Extract the [X, Y] coordinate from the center of the cell holding the provided text.  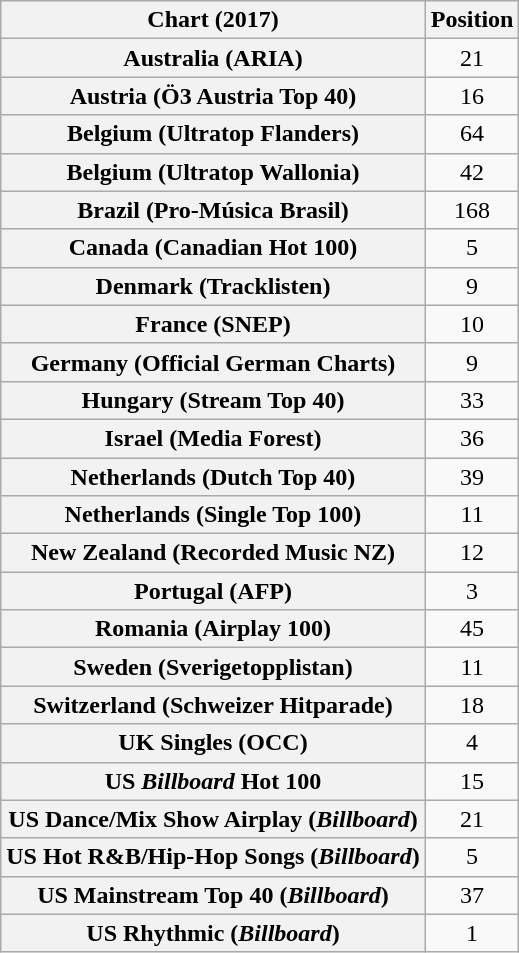
Brazil (Pro-Música Brasil) [213, 210]
Netherlands (Single Top 100) [213, 515]
168 [472, 210]
Belgium (Ultratop Wallonia) [213, 172]
Austria (Ö3 Austria Top 40) [213, 96]
US Mainstream Top 40 (Billboard) [213, 895]
US Rhythmic (Billboard) [213, 933]
US Billboard Hot 100 [213, 781]
42 [472, 172]
33 [472, 400]
Portugal (AFP) [213, 591]
16 [472, 96]
Australia (ARIA) [213, 58]
12 [472, 553]
10 [472, 324]
UK Singles (OCC) [213, 743]
Germany (Official German Charts) [213, 362]
Belgium (Ultratop Flanders) [213, 134]
Canada (Canadian Hot 100) [213, 248]
New Zealand (Recorded Music NZ) [213, 553]
3 [472, 591]
45 [472, 629]
37 [472, 895]
Switzerland (Schweizer Hitparade) [213, 705]
Romania (Airplay 100) [213, 629]
4 [472, 743]
US Hot R&B/Hip-Hop Songs (Billboard) [213, 857]
64 [472, 134]
36 [472, 438]
Denmark (Tracklisten) [213, 286]
Hungary (Stream Top 40) [213, 400]
1 [472, 933]
US Dance/Mix Show Airplay (Billboard) [213, 819]
Sweden (Sverigetopplistan) [213, 667]
Israel (Media Forest) [213, 438]
Position [472, 20]
France (SNEP) [213, 324]
Chart (2017) [213, 20]
18 [472, 705]
15 [472, 781]
Netherlands (Dutch Top 40) [213, 477]
39 [472, 477]
